Provide the (X, Y) coordinate of the cell's center where the given text is located.  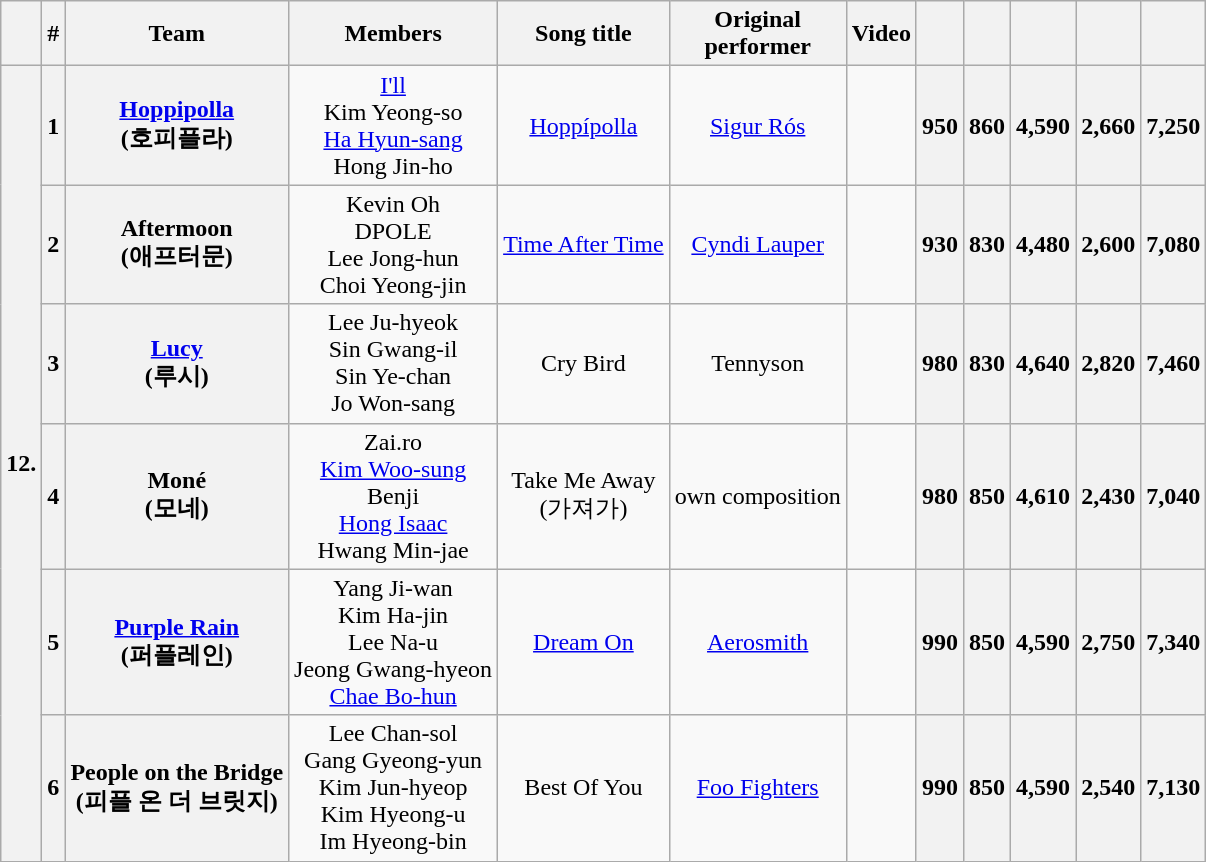
I'll Kim Yeong-so Ha Hyun-sangHong Jin-ho (394, 126)
7,460 (1174, 364)
Aerosmith (758, 642)
Purple Rain (퍼플레인) (177, 642)
Members (394, 34)
Dream On (584, 642)
2,750 (1108, 642)
Sigur Rós (758, 126)
7,250 (1174, 126)
7,130 (1174, 788)
Aftermoon(애프터문) (177, 244)
# (54, 34)
7,040 (1174, 496)
7,080 (1174, 244)
Yang Ji-wan Kim Ha-jin Lee Na-uJeong Gwang-hyeon Chae Bo-hun (394, 642)
7,340 (1174, 642)
Moné(모네) (177, 496)
860 (986, 126)
12. (22, 464)
2,600 (1108, 244)
4,610 (1044, 496)
5 (54, 642)
Video (881, 34)
People on the Bridge (피플 온 더 브릿지) (177, 788)
Tennyson (758, 364)
4,480 (1044, 244)
Zai.ro Kim Woo-sung Benji Hong Isaac Hwang Min-jae (394, 496)
2,660 (1108, 126)
6 (54, 788)
2 (54, 244)
Cry Bird (584, 364)
4,640 (1044, 364)
3 (54, 364)
2,820 (1108, 364)
Foo Fighters (758, 788)
Kevin Oh DPOLE Lee Jong-hun Choi Yeong-jin (394, 244)
Hoppipolla(호피플라) (177, 126)
Hoppípolla (584, 126)
2,430 (1108, 496)
Time After Time (584, 244)
Lee Ju-hyeok Sin Gwang-il Sin Ye-chan Jo Won-sang (394, 364)
930 (940, 244)
Take Me Away(가져가) (584, 496)
own composition (758, 496)
Lee Chan-sol Gang Gyeong-yun Kim Jun-hyeopKim Hyeong-uIm Hyeong-bin (394, 788)
Best Of You (584, 788)
1 (54, 126)
Team (177, 34)
Song title (584, 34)
2,540 (1108, 788)
Original performer (758, 34)
Lucy(루시) (177, 364)
Cyndi Lauper (758, 244)
950 (940, 126)
4 (54, 496)
